Search for the cell housing the specified text and yield its [X, Y] center coordinate. 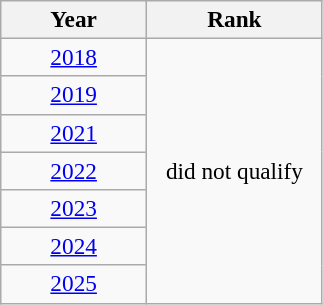
2022 [74, 170]
Rank [235, 19]
2023 [74, 208]
2021 [74, 133]
2018 [74, 57]
2025 [74, 284]
2024 [74, 246]
Year [74, 19]
did not qualify [235, 170]
2019 [74, 95]
